Capture the cell that displays the provided text and extract its [X, Y] central coordinate. 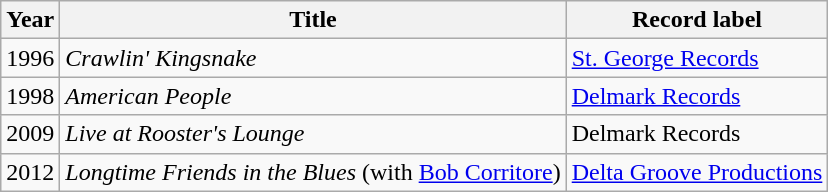
Crawlin' Kingsnake [313, 58]
2012 [30, 172]
Longtime Friends in the Blues (with Bob Corritore) [313, 172]
Delta Groove Productions [697, 172]
Title [313, 20]
Live at Rooster's Lounge [313, 134]
St. George Records [697, 58]
Record label [697, 20]
American People [313, 96]
1998 [30, 96]
1996 [30, 58]
Year [30, 20]
2009 [30, 134]
